From the cell containing the given text, extract its center point as (x, y) coordinate. 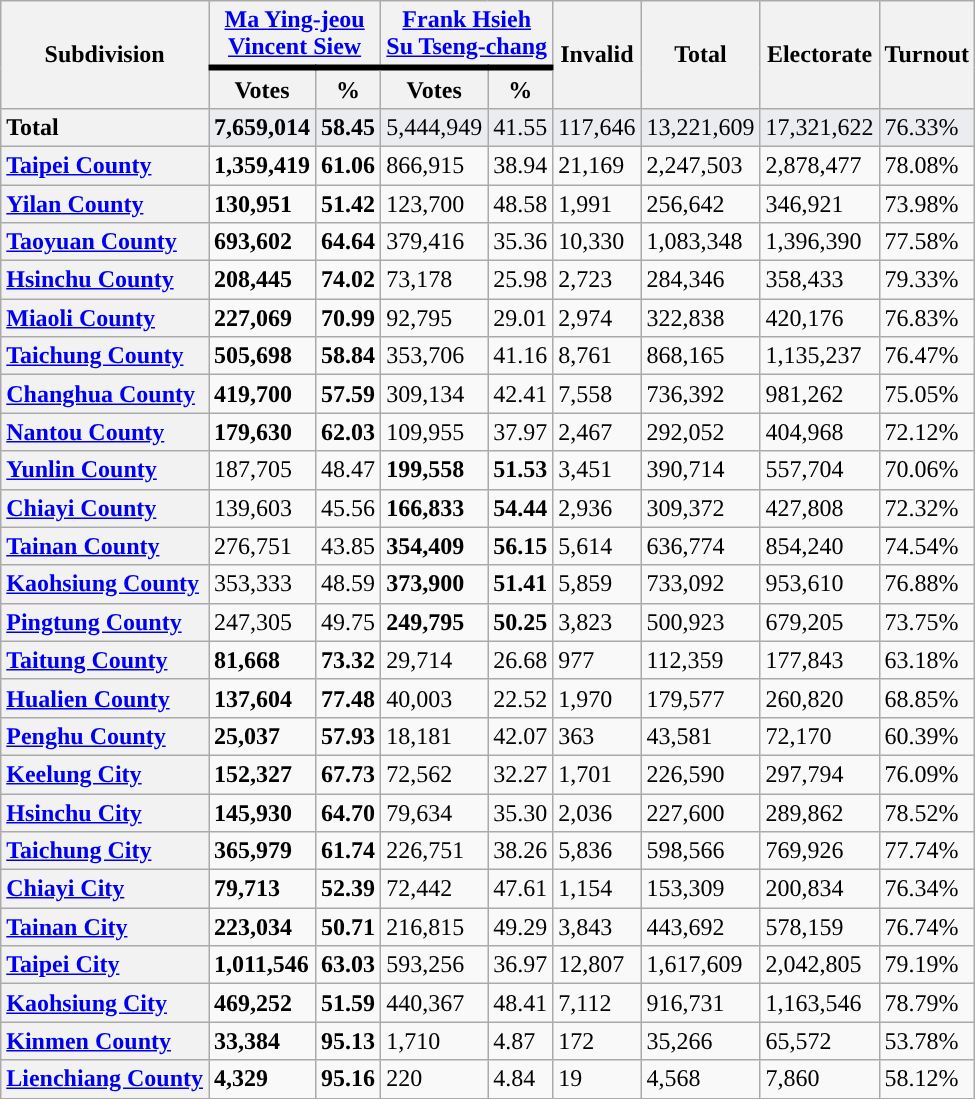
179,630 (262, 432)
981,262 (820, 394)
354,409 (434, 546)
Chiayi County (105, 508)
1,083,348 (700, 242)
92,795 (434, 318)
693,602 (262, 242)
309,134 (434, 394)
1,710 (434, 1041)
Turnout (927, 55)
29,714 (434, 660)
4,568 (700, 1079)
21,169 (597, 165)
166,833 (434, 508)
109,955 (434, 432)
322,838 (700, 318)
78.52% (927, 813)
76.33% (927, 127)
276,751 (262, 546)
469,252 (262, 1003)
916,731 (700, 1003)
Taitung County (105, 660)
42.07 (520, 736)
2,036 (597, 813)
868,165 (700, 356)
75.05% (927, 394)
79.19% (927, 965)
10,330 (597, 242)
4.84 (520, 1079)
Yunlin County (105, 470)
Yilan County (105, 203)
Electorate (820, 55)
79,634 (434, 813)
47.61 (520, 889)
309,372 (700, 508)
64.64 (348, 242)
404,968 (820, 432)
177,843 (820, 660)
32.27 (520, 774)
353,333 (262, 584)
78.79% (927, 1003)
51.59 (348, 1003)
Kaohsiung City (105, 1003)
95.13 (348, 1041)
5,859 (597, 584)
1,154 (597, 889)
Subdivision (105, 55)
76.88% (927, 584)
35.30 (520, 813)
62.03 (348, 432)
4.87 (520, 1041)
7,659,014 (262, 127)
2,247,503 (700, 165)
36.97 (520, 965)
578,159 (820, 927)
977 (597, 660)
Nantou County (105, 432)
1,396,390 (820, 242)
78.08% (927, 165)
77.48 (348, 698)
1,011,546 (262, 965)
953,610 (820, 584)
130,951 (262, 203)
3,843 (597, 927)
49.29 (520, 927)
73.98% (927, 203)
172 (597, 1041)
Taichung City (105, 851)
260,820 (820, 698)
5,614 (597, 546)
50.71 (348, 927)
557,704 (820, 470)
81,668 (262, 660)
51.41 (520, 584)
53.78% (927, 1041)
1,970 (597, 698)
49.75 (348, 622)
65,572 (820, 1041)
61.74 (348, 851)
223,034 (262, 927)
379,416 (434, 242)
2,042,805 (820, 965)
51.53 (520, 470)
45.56 (348, 508)
733,092 (700, 584)
1,701 (597, 774)
77.74% (927, 851)
289,862 (820, 813)
123,700 (434, 203)
79.33% (927, 280)
76.47% (927, 356)
179,577 (700, 698)
358,433 (820, 280)
390,714 (700, 470)
18,181 (434, 736)
292,052 (700, 432)
137,604 (262, 698)
56.15 (520, 546)
419,700 (262, 394)
79,713 (262, 889)
25,037 (262, 736)
48.58 (520, 203)
52.39 (348, 889)
63.03 (348, 965)
17,321,622 (820, 127)
95.16 (348, 1079)
7,558 (597, 394)
70.99 (348, 318)
Kinmen County (105, 1041)
598,566 (700, 851)
74.54% (927, 546)
443,692 (700, 927)
Frank HsiehSu Tseng-chang (467, 34)
117,646 (597, 127)
866,915 (434, 165)
12,807 (597, 965)
38.26 (520, 851)
Taichung County (105, 356)
679,205 (820, 622)
58.84 (348, 356)
256,642 (700, 203)
2,974 (597, 318)
249,795 (434, 622)
68.85% (927, 698)
35,266 (700, 1041)
1,163,546 (820, 1003)
58.12% (927, 1079)
73.75% (927, 622)
Taipei County (105, 165)
Keelung City (105, 774)
72,442 (434, 889)
76.74% (927, 927)
5,836 (597, 851)
Chiayi City (105, 889)
50.25 (520, 622)
Changhua County (105, 394)
247,305 (262, 622)
26.68 (520, 660)
73,178 (434, 280)
48.59 (348, 584)
440,367 (434, 1003)
Hsinchu City (105, 813)
41.16 (520, 356)
Kaohsiung County (105, 584)
353,706 (434, 356)
Penghu County (105, 736)
1,135,237 (820, 356)
1,617,609 (700, 965)
365,979 (262, 851)
227,600 (700, 813)
2,936 (597, 508)
76.83% (927, 318)
43.85 (348, 546)
1,359,419 (262, 165)
427,808 (820, 508)
505,698 (262, 356)
38.94 (520, 165)
373,900 (434, 584)
220 (434, 1079)
593,256 (434, 965)
227,069 (262, 318)
25.98 (520, 280)
13,221,609 (700, 127)
48.47 (348, 470)
3,451 (597, 470)
60.39% (927, 736)
72.32% (927, 508)
199,558 (434, 470)
297,794 (820, 774)
29.01 (520, 318)
216,815 (434, 927)
736,392 (700, 394)
Tainan County (105, 546)
Lienchiang County (105, 1079)
769,926 (820, 851)
2,723 (597, 280)
153,309 (700, 889)
152,327 (262, 774)
284,346 (700, 280)
22.52 (520, 698)
72.12% (927, 432)
8,761 (597, 356)
187,705 (262, 470)
Taipei City (105, 965)
61.06 (348, 165)
74.02 (348, 280)
139,603 (262, 508)
226,590 (700, 774)
37.97 (520, 432)
Miaoli County (105, 318)
Taoyuan County (105, 242)
73.32 (348, 660)
7,860 (820, 1079)
2,467 (597, 432)
51.42 (348, 203)
500,923 (700, 622)
57.93 (348, 736)
43,581 (700, 736)
112,359 (700, 660)
7,112 (597, 1003)
19 (597, 1079)
3,823 (597, 622)
58.45 (348, 127)
854,240 (820, 546)
33,384 (262, 1041)
363 (597, 736)
636,774 (700, 546)
76.34% (927, 889)
42.41 (520, 394)
Tainan City (105, 927)
77.58% (927, 242)
67.73 (348, 774)
208,445 (262, 280)
Hualien County (105, 698)
5,444,949 (434, 127)
Invalid (597, 55)
40,003 (434, 698)
Ma Ying-jeouVincent Siew (295, 34)
226,751 (434, 851)
2,878,477 (820, 165)
Hsinchu County (105, 280)
63.18% (927, 660)
57.59 (348, 394)
4,329 (262, 1079)
346,921 (820, 203)
64.70 (348, 813)
Pingtung County (105, 622)
35.36 (520, 242)
145,930 (262, 813)
420,176 (820, 318)
72,170 (820, 736)
76.09% (927, 774)
200,834 (820, 889)
41.55 (520, 127)
54.44 (520, 508)
72,562 (434, 774)
48.41 (520, 1003)
1,991 (597, 203)
70.06% (927, 470)
